Determine the (x, y) coordinate at the center of the cell enclosing the given text.  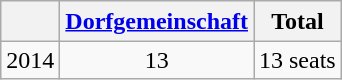
2014 (30, 60)
Dorfgemeinschaft (157, 21)
13 seats (298, 60)
13 (157, 60)
Total (298, 21)
